Identify which cell holds the provided text, then report its [x, y] central coordinate. 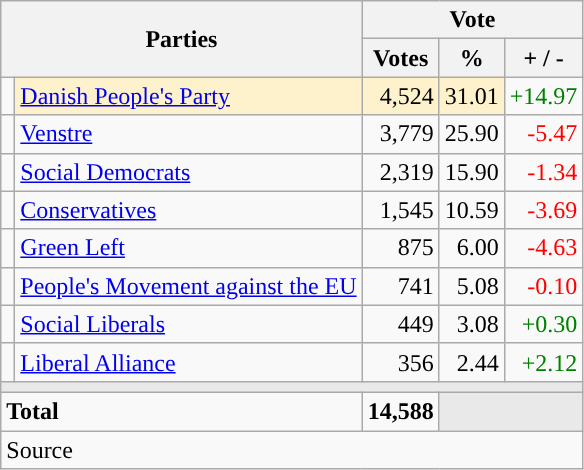
15.90 [472, 172]
+0.30 [544, 324]
6.00 [472, 248]
Social Liberals [188, 324]
+ / - [544, 58]
356 [400, 362]
Vote [472, 20]
Social Democrats [188, 172]
+14.97 [544, 96]
-4.63 [544, 248]
1,545 [400, 210]
741 [400, 286]
10.59 [472, 210]
Conservatives [188, 210]
Total [182, 411]
Danish People's Party [188, 96]
-3.69 [544, 210]
-0.10 [544, 286]
Parties [182, 39]
+2.12 [544, 362]
-5.47 [544, 134]
Green Left [188, 248]
4,524 [400, 96]
2,319 [400, 172]
2.44 [472, 362]
Source [292, 449]
25.90 [472, 134]
Venstre [188, 134]
Liberal Alliance [188, 362]
5.08 [472, 286]
3,779 [400, 134]
31.01 [472, 96]
875 [400, 248]
% [472, 58]
14,588 [400, 411]
People's Movement against the EU [188, 286]
-1.34 [544, 172]
Votes [400, 58]
3.08 [472, 324]
449 [400, 324]
